Determine the [X, Y] coordinate at the center of the cell enclosing the given text.  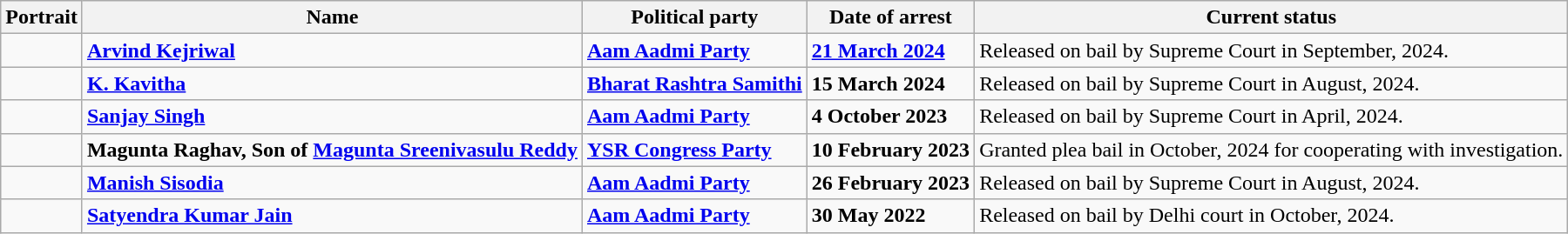
Portrait [42, 17]
Released on bail by Supreme Court in April, 2024. [1272, 117]
30 May 2022 [890, 216]
Arvind Kejriwal [332, 50]
15 March 2024 [890, 84]
10 February 2023 [890, 150]
Granted plea bail in October, 2024 for cooperating with investigation. [1272, 150]
26 February 2023 [890, 183]
Released on bail by Delhi court in October, 2024. [1272, 216]
K. Kavitha [332, 84]
21 March 2024 [890, 50]
Released on bail by Supreme Court in September, 2024. [1272, 50]
Magunta Raghav, Son of Magunta Sreenivasulu Reddy [332, 150]
Name [332, 17]
Date of arrest [890, 17]
Satyendra Kumar Jain [332, 216]
YSR Congress Party [694, 150]
Manish Sisodia [332, 183]
Current status [1272, 17]
Political party [694, 17]
Sanjay Singh [332, 117]
Bharat Rashtra Samithi [694, 84]
4 October 2023 [890, 117]
